Scan for the cell matching the given text and deliver its [x, y] coordinate at center. 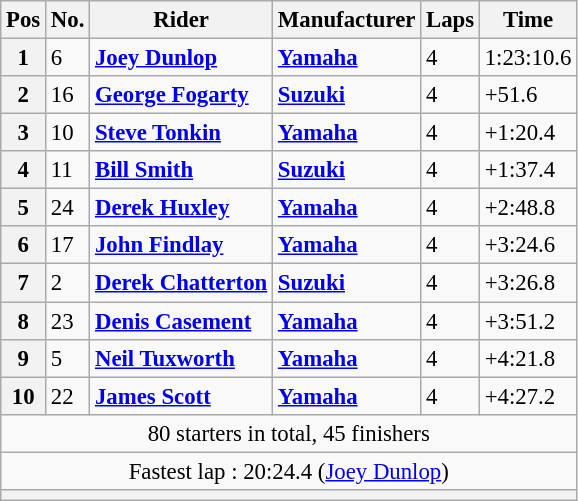
Bill Smith [182, 170]
Joey Dunlop [182, 58]
9 [24, 358]
+4:27.2 [528, 396]
Derek Huxley [182, 208]
1:23:10.6 [528, 58]
24 [68, 208]
22 [68, 396]
Denis Casement [182, 321]
Fastest lap : 20:24.4 (Joey Dunlop) [289, 471]
23 [68, 321]
James Scott [182, 396]
Neil Tuxworth [182, 358]
1 [24, 58]
16 [68, 95]
George Fogarty [182, 95]
+1:37.4 [528, 170]
Pos [24, 20]
7 [24, 283]
80 starters in total, 45 finishers [289, 433]
Steve Tonkin [182, 133]
3 [24, 133]
Derek Chatterton [182, 283]
+3:24.6 [528, 245]
11 [68, 170]
17 [68, 245]
+1:20.4 [528, 133]
Manufacturer [347, 20]
No. [68, 20]
+3:26.8 [528, 283]
+51.6 [528, 95]
+2:48.8 [528, 208]
Time [528, 20]
+4:21.8 [528, 358]
Laps [450, 20]
John Findlay [182, 245]
Rider [182, 20]
8 [24, 321]
+3:51.2 [528, 321]
